Provide the [x, y] coordinate of the cell's center where the given text is located.  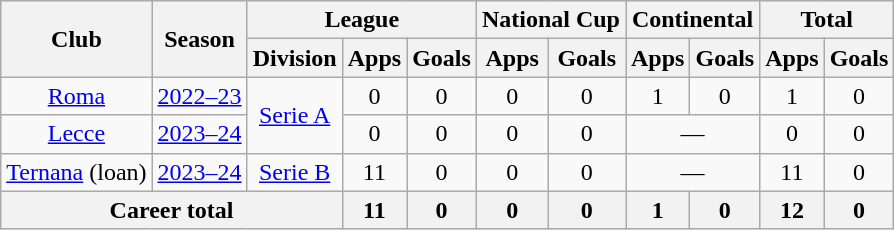
Division [294, 58]
Roma [76, 96]
2022–23 [200, 96]
Continental [693, 20]
Club [76, 39]
12 [792, 210]
Career total [172, 210]
Serie B [294, 172]
Total [827, 20]
Ternana (loan) [76, 172]
Serie A [294, 115]
Lecce [76, 134]
League [362, 20]
Season [200, 39]
National Cup [550, 20]
